Return (X, Y) of the center of cell containing provided text 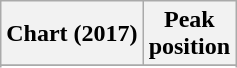
Peakposition (189, 34)
Chart (2017) (72, 34)
